Identify which cell holds the provided text, then report its [x, y] central coordinate. 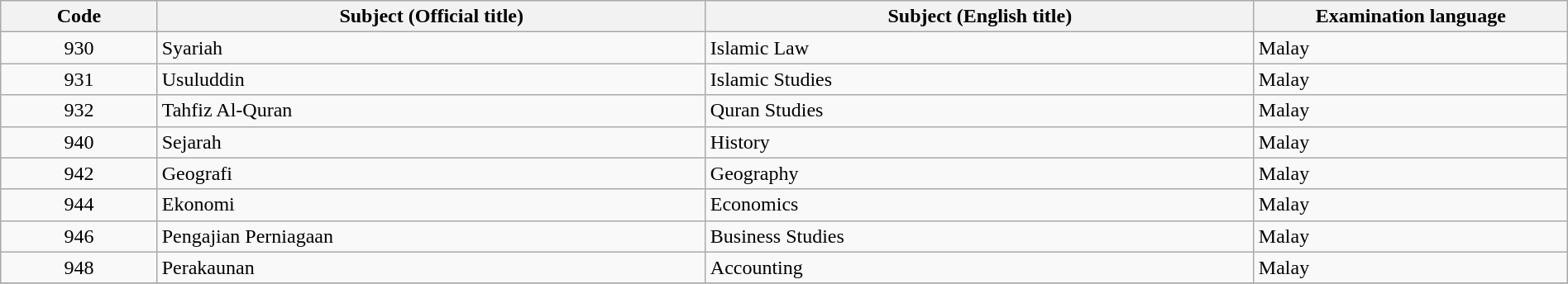
Business Studies [979, 236]
Syariah [432, 48]
931 [79, 79]
942 [79, 173]
Tahfiz Al-Quran [432, 111]
Islamic Studies [979, 79]
Examination language [1411, 17]
Code [79, 17]
Sejarah [432, 142]
Pengajian Perniagaan [432, 236]
Subject (English title) [979, 17]
Ekonomi [432, 205]
946 [79, 236]
930 [79, 48]
Usuluddin [432, 79]
932 [79, 111]
Subject (Official title) [432, 17]
Islamic Law [979, 48]
Accounting [979, 267]
History [979, 142]
948 [79, 267]
Economics [979, 205]
944 [79, 205]
Perakaunan [432, 267]
Geografi [432, 173]
Geography [979, 173]
Quran Studies [979, 111]
940 [79, 142]
